Scan for the cell matching the given text and deliver its (X, Y) coordinate at center. 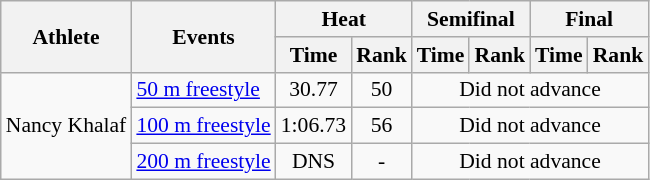
DNS (314, 162)
56 (382, 126)
50 m freestyle (203, 90)
30.77 (314, 90)
Nancy Khalaf (66, 126)
Heat (344, 19)
100 m freestyle (203, 126)
Semifinal (471, 19)
Final (589, 19)
1:06.73 (314, 126)
50 (382, 90)
Events (203, 36)
200 m freestyle (203, 162)
Athlete (66, 36)
- (382, 162)
